Identify which cell holds the provided text, then report its [x, y] central coordinate. 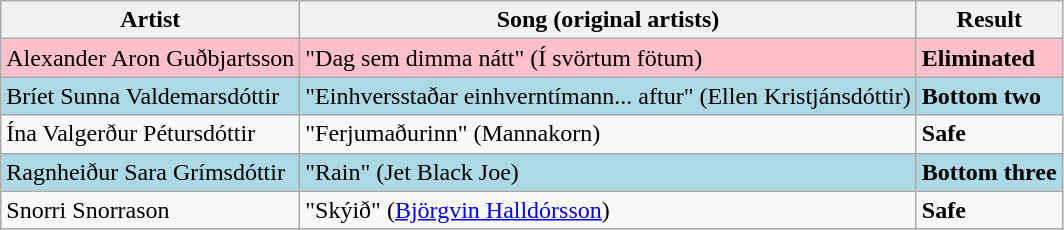
Alexander Aron Guðbjartsson [150, 58]
"Einhversstaðar einhverntímann... aftur" (Ellen Kristjánsdóttir) [608, 96]
Bríet Sunna Valdemarsdóttir [150, 96]
"Rain" (Jet Black Joe) [608, 172]
Ragnheiður Sara Grímsdóttir [150, 172]
Bottom three [989, 172]
"Ferjumaðurinn" (Mannakorn) [608, 134]
Eliminated [989, 58]
Song (original artists) [608, 20]
Artist [150, 20]
"Skýið" (Björgvin Halldórsson) [608, 210]
"Dag sem dimma nátt" (Í svörtum fötum) [608, 58]
Snorri Snorrason [150, 210]
Result [989, 20]
Bottom two [989, 96]
Ína Valgerður Pétursdóttir [150, 134]
